Detect which cell encompasses the target text, then output its [x, y] center coordinate. 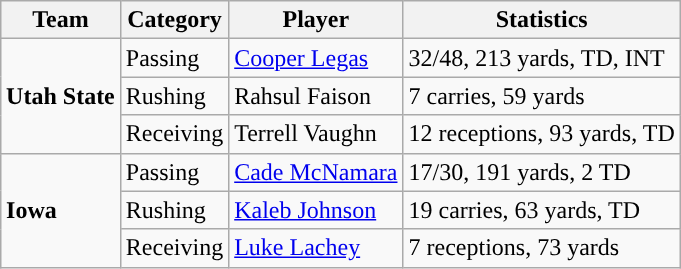
Category [174, 20]
7 carries, 59 yards [542, 96]
Player [316, 20]
Statistics [542, 20]
19 carries, 63 yards, TD [542, 210]
Kaleb Johnson [316, 210]
Luke Lachey [316, 248]
Iowa [61, 210]
12 receptions, 93 yards, TD [542, 134]
Utah State [61, 96]
32/48, 213 yards, TD, INT [542, 58]
Rahsul Faison [316, 96]
Cooper Legas [316, 58]
Team [61, 20]
17/30, 191 yards, 2 TD [542, 172]
Cade McNamara [316, 172]
7 receptions, 73 yards [542, 248]
Terrell Vaughn [316, 134]
